For the text-containing cell, return its midpoint in [x, y] coordinate format. 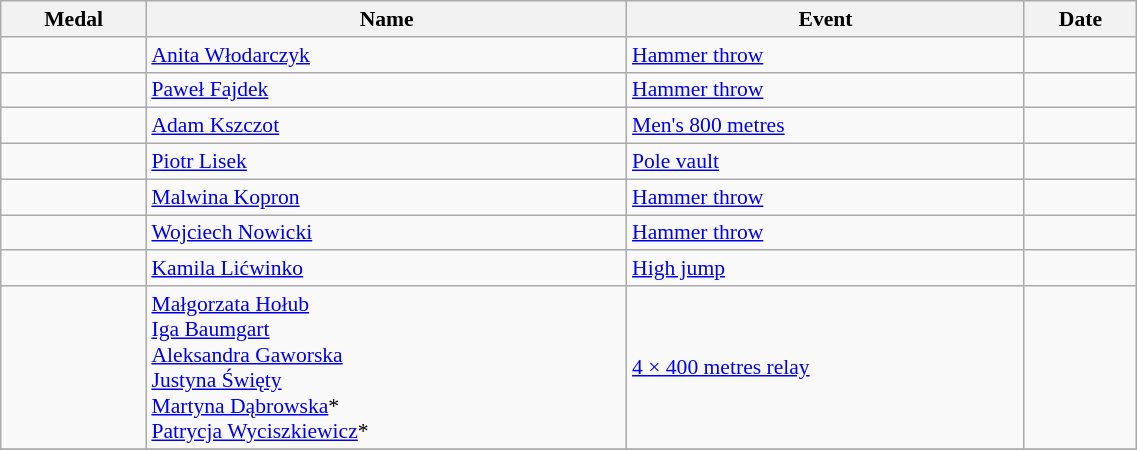
Malwina Kopron [386, 197]
Name [386, 19]
Anita Włodarczyk [386, 55]
Małgorzata HołubIga BaumgartAleksandra GaworskaJustyna ŚwiętyMartyna Dąbrowska*Patrycja Wyciszkiewicz* [386, 368]
Piotr Lisek [386, 162]
Kamila Lićwinko [386, 269]
Adam Kszczot [386, 126]
Paweł Fajdek [386, 90]
Medal [74, 19]
Date [1080, 19]
Pole vault [826, 162]
Event [826, 19]
Men's 800 metres [826, 126]
4 × 400 metres relay [826, 368]
Wojciech Nowicki [386, 233]
High jump [826, 269]
